Search for the cell housing the specified text and yield its (X, Y) center coordinate. 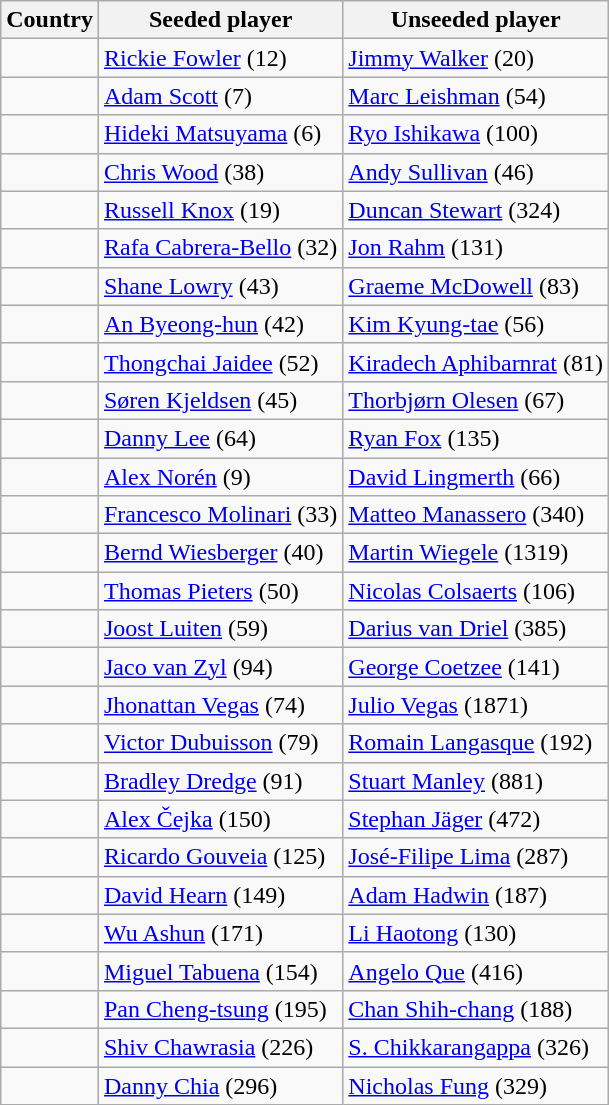
Unseeded player (476, 20)
David Hearn (149) (220, 895)
Francesco Molinari (33) (220, 515)
Angelo Que (416) (476, 971)
Jon Rahm (131) (476, 248)
Shane Lowry (43) (220, 286)
Wu Ashun (171) (220, 933)
Thongchai Jaidee (52) (220, 362)
George Coetzee (141) (476, 667)
Adam Hadwin (187) (476, 895)
Miguel Tabuena (154) (220, 971)
Duncan Stewart (324) (476, 210)
Chan Shih-chang (188) (476, 1009)
Graeme McDowell (83) (476, 286)
Kiradech Aphibarnrat (81) (476, 362)
Rickie Fowler (12) (220, 58)
Russell Knox (19) (220, 210)
S. Chikkarangappa (326) (476, 1047)
David Lingmerth (66) (476, 477)
Danny Chia (296) (220, 1085)
Joost Luiten (59) (220, 629)
Alex Čejka (150) (220, 819)
Marc Leishman (54) (476, 96)
Søren Kjeldsen (45) (220, 400)
Hideki Matsuyama (6) (220, 134)
Andy Sullivan (46) (476, 172)
Jimmy Walker (20) (476, 58)
Ricardo Gouveia (125) (220, 857)
Matteo Manassero (340) (476, 515)
Ryan Fox (135) (476, 438)
An Byeong-hun (42) (220, 324)
Alex Norén (9) (220, 477)
Country (50, 20)
Jaco van Zyl (94) (220, 667)
Shiv Chawrasia (226) (220, 1047)
Martin Wiegele (1319) (476, 553)
Stephan Jäger (472) (476, 819)
Darius van Driel (385) (476, 629)
Romain Langasque (192) (476, 743)
Stuart Manley (881) (476, 781)
Thorbjørn Olesen (67) (476, 400)
Seeded player (220, 20)
Pan Cheng-tsung (195) (220, 1009)
Bernd Wiesberger (40) (220, 553)
Danny Lee (64) (220, 438)
Jhonattan Vegas (74) (220, 705)
Nicholas Fung (329) (476, 1085)
Victor Dubuisson (79) (220, 743)
Li Haotong (130) (476, 933)
Julio Vegas (1871) (476, 705)
Bradley Dredge (91) (220, 781)
Rafa Cabrera-Bello (32) (220, 248)
Thomas Pieters (50) (220, 591)
Kim Kyung-tae (56) (476, 324)
Nicolas Colsaerts (106) (476, 591)
Chris Wood (38) (220, 172)
Adam Scott (7) (220, 96)
Ryo Ishikawa (100) (476, 134)
José-Filipe Lima (287) (476, 857)
